Identify which cell holds the provided text, then report its [X, Y] central coordinate. 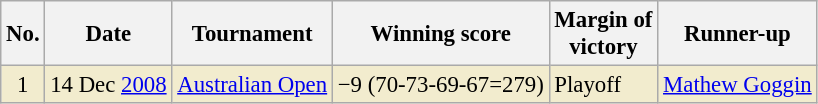
1 [23, 85]
Date [108, 34]
Winning score [440, 34]
Mathew Goggin [738, 85]
Tournament [252, 34]
No. [23, 34]
14 Dec 2008 [108, 85]
Margin ofvictory [604, 34]
−9 (70-73-69-67=279) [440, 85]
Australian Open [252, 85]
Playoff [604, 85]
Runner-up [738, 34]
